Capture the cell that displays the provided text and extract its [x, y] central coordinate. 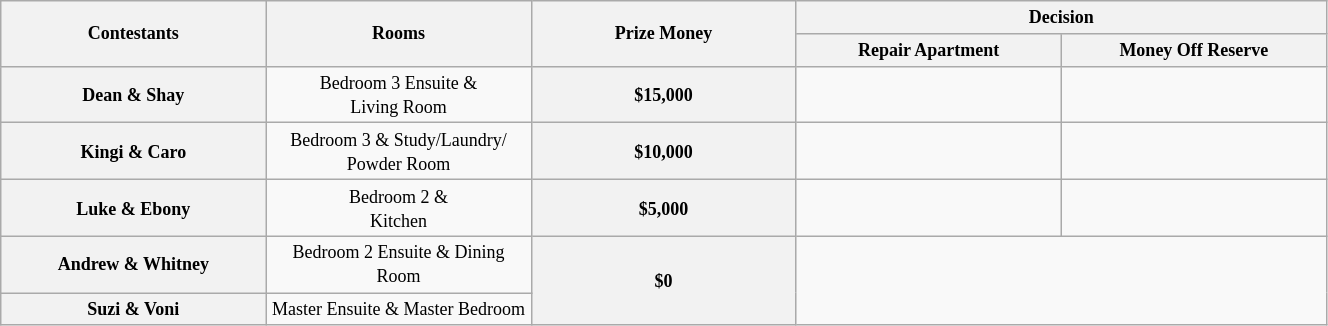
Bedroom 3 & Study/Laundry/Powder Room [398, 152]
Repair Apartment [928, 50]
Money Off Reserve [1194, 50]
Bedroom 3 Ensuite &Living Room [398, 94]
Master Ensuite & Master Bedroom [398, 310]
$0 [664, 280]
Bedroom 2 &Kitchen [398, 208]
$15,000 [664, 94]
Dean & Shay [134, 94]
$10,000 [664, 152]
Andrew & Whitney [134, 264]
Suzi & Voni [134, 310]
Contestants [134, 34]
Prize Money [664, 34]
Decision [1061, 18]
Bedroom 2 Ensuite & Dining Room [398, 264]
Rooms [398, 34]
$5,000 [664, 208]
Luke & Ebony [134, 208]
Kingi & Caro [134, 152]
